Scan for the cell matching the given text and deliver its (x, y) coordinate at center. 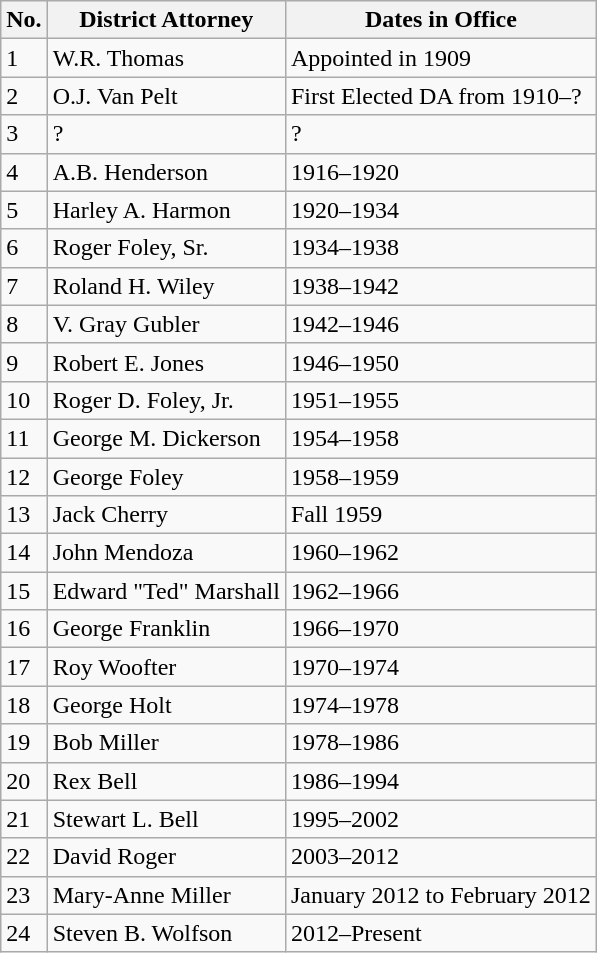
Appointed in 1909 (440, 58)
13 (24, 515)
1 (24, 58)
January 2012 to February 2012 (440, 895)
1986–1994 (440, 781)
4 (24, 172)
No. (24, 20)
Roger Foley, Sr. (166, 248)
21 (24, 819)
George Franklin (166, 629)
10 (24, 400)
1962–1966 (440, 591)
5 (24, 210)
1995–2002 (440, 819)
George M. Dickerson (166, 438)
First Elected DA from 1910–? (440, 96)
2 (24, 96)
W.R. Thomas (166, 58)
1942–1946 (440, 324)
1966–1970 (440, 629)
1946–1950 (440, 362)
Fall 1959 (440, 515)
1958–1959 (440, 477)
1960–1962 (440, 553)
1916–1920 (440, 172)
Rex Bell (166, 781)
12 (24, 477)
George Foley (166, 477)
18 (24, 705)
23 (24, 895)
Roland H. Wiley (166, 286)
14 (24, 553)
David Roger (166, 857)
Robert E. Jones (166, 362)
22 (24, 857)
Mary-Anne Miller (166, 895)
24 (24, 933)
6 (24, 248)
2012–Present (440, 933)
Edward "Ted" Marshall (166, 591)
Dates in Office (440, 20)
1970–1974 (440, 667)
20 (24, 781)
7 (24, 286)
1954–1958 (440, 438)
George Holt (166, 705)
19 (24, 743)
District Attorney (166, 20)
17 (24, 667)
Roy Woofter (166, 667)
Stewart L. Bell (166, 819)
Steven B. Wolfson (166, 933)
15 (24, 591)
2003–2012 (440, 857)
1974–1978 (440, 705)
Jack Cherry (166, 515)
1938–1942 (440, 286)
11 (24, 438)
16 (24, 629)
John Mendoza (166, 553)
V. Gray Gubler (166, 324)
Roger D. Foley, Jr. (166, 400)
1978–1986 (440, 743)
Bob Miller (166, 743)
1934–1938 (440, 248)
1920–1934 (440, 210)
A.B. Henderson (166, 172)
8 (24, 324)
3 (24, 134)
9 (24, 362)
Harley A. Harmon (166, 210)
1951–1955 (440, 400)
O.J. Van Pelt (166, 96)
